Provide the (X, Y) coordinate of the cell's center where the given text is located.  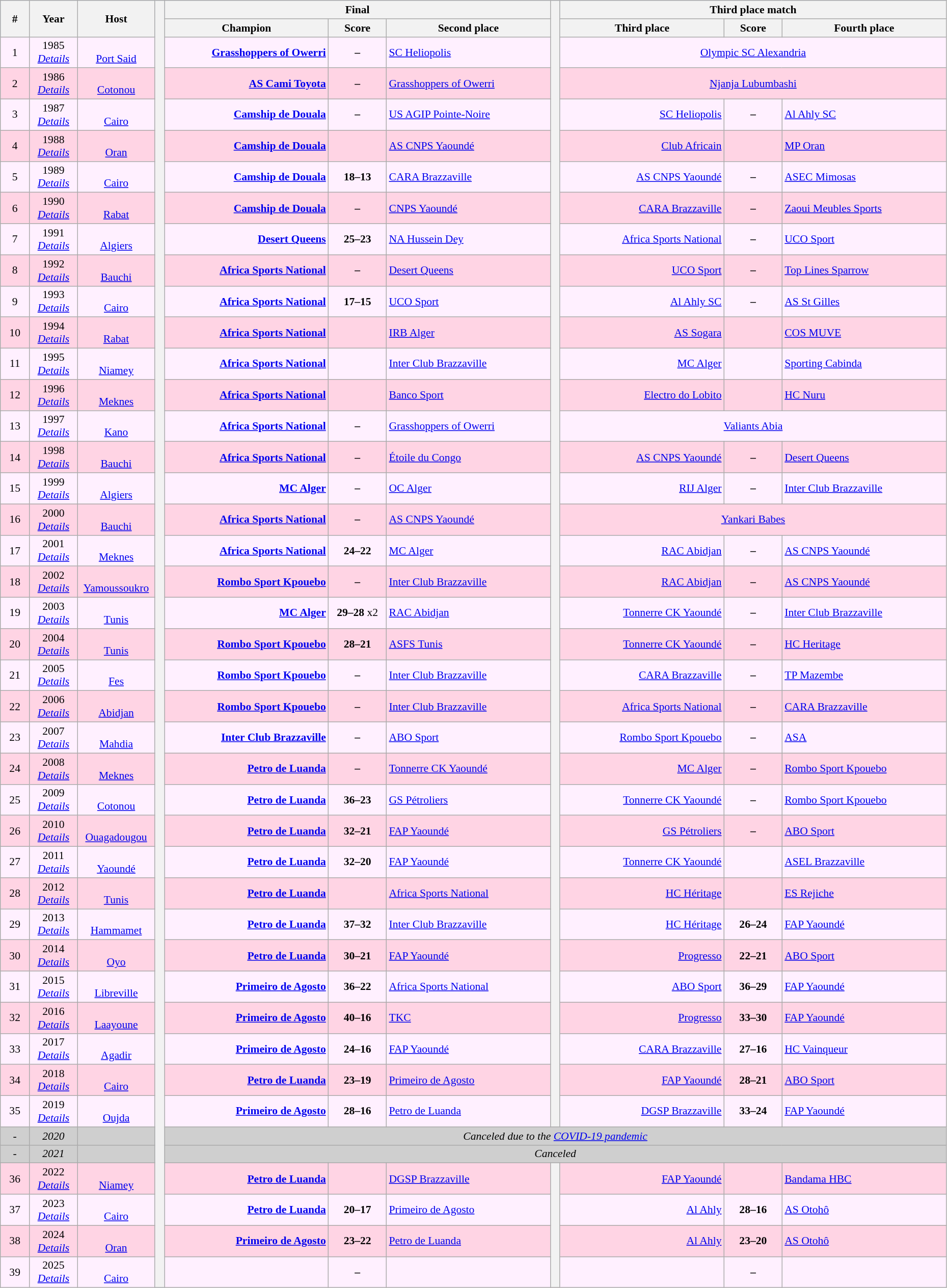
1987Details (54, 115)
37–32 (358, 924)
2002Details (54, 582)
2001Details (54, 550)
Sporting Cabinda (864, 364)
1993Details (54, 302)
14 (15, 458)
Fourth place (864, 28)
1995Details (54, 364)
2009Details (54, 800)
Electro do Lobito (642, 395)
Port Said (116, 52)
Abidjan (116, 706)
Year (54, 18)
ASEC Mimosas (864, 177)
IRB Alger (468, 333)
18–13 (358, 177)
ES Rejiche (864, 894)
Canceled due to the COVID-19 pandemic (555, 1136)
2018Details (54, 1080)
# (15, 18)
2017Details (54, 1049)
Canceled (555, 1154)
3 (15, 115)
19 (15, 613)
2024Details (54, 1241)
25–23 (358, 239)
2 (15, 84)
1988Details (54, 146)
4 (15, 146)
2023Details (54, 1210)
TP Mazembe (864, 676)
OC Alger (468, 488)
39 (15, 1272)
2021 (54, 1154)
1999Details (54, 488)
1991Details (54, 239)
Club Africain (642, 146)
2013Details (54, 924)
33–24 (753, 1112)
Njanja Lubumbashi (753, 84)
27 (15, 862)
16 (15, 520)
1986Details (54, 84)
2000Details (54, 520)
Host (116, 18)
RIJ Alger (642, 488)
36–29 (753, 986)
Final (358, 10)
Laayoune (116, 1018)
36–23 (358, 800)
20 (15, 644)
Third place match (753, 10)
28 (15, 894)
22 (15, 706)
36 (15, 1179)
37 (15, 1210)
Champion (247, 28)
20–17 (358, 1210)
Fes (116, 676)
US AGIP Pointe-Noire (468, 115)
26–24 (753, 924)
1996Details (54, 395)
13 (15, 426)
Banco Sport (468, 395)
Top Lines Sparrow (864, 270)
23–22 (358, 1241)
1994Details (54, 333)
30 (15, 956)
Mahdia (116, 738)
10 (15, 333)
24 (15, 768)
21 (15, 676)
Oujda (116, 1112)
1990Details (54, 208)
29 (15, 924)
38 (15, 1241)
Valiants Abia (753, 426)
ASA (864, 738)
1989Details (54, 177)
Étoile du Congo (468, 458)
2003Details (54, 613)
33 (15, 1049)
2007Details (54, 738)
TKC (468, 1018)
2005Details (54, 676)
2015Details (54, 986)
5 (15, 177)
Libreville (116, 986)
Ouagadougou (116, 831)
2004Details (54, 644)
7 (15, 239)
2022Details (54, 1179)
32–20 (358, 862)
Bandama HBC (864, 1179)
2025Details (54, 1272)
18 (15, 582)
17 (15, 550)
30–21 (358, 956)
Oyo (116, 956)
23 (15, 738)
Yaoundé (116, 862)
25 (15, 800)
Third place (642, 28)
2020 (54, 1136)
22–21 (753, 956)
2019Details (54, 1112)
Second place (468, 28)
COS MUVE (864, 333)
32–21 (358, 831)
AS St Gilles (864, 302)
17–15 (358, 302)
CNPS Yaoundé (468, 208)
6 (15, 208)
AS Sogara (642, 333)
35 (15, 1112)
33–30 (753, 1018)
8 (15, 270)
24–22 (358, 550)
HC Heritage (864, 644)
2006Details (54, 706)
26 (15, 831)
1992Details (54, 270)
1985Details (54, 52)
Yamoussoukro (116, 582)
Zaoui Meubles Sports (864, 208)
2008Details (54, 768)
2016Details (54, 1018)
2014Details (54, 956)
HC Nuru (864, 395)
31 (15, 986)
2010Details (54, 831)
9 (15, 302)
36–22 (358, 986)
Kano (116, 426)
34 (15, 1080)
40–16 (358, 1018)
1998Details (54, 458)
11 (15, 364)
24–16 (358, 1049)
MP Oran (864, 146)
AS Cami Toyota (247, 84)
2012Details (54, 894)
23–20 (753, 1241)
ASEL Brazzaville (864, 862)
Olympic SC Alexandria (753, 52)
2011Details (54, 862)
1 (15, 52)
29–28 x2 (358, 613)
Hammamet (116, 924)
ASFS Tunis (468, 644)
23–19 (358, 1080)
32 (15, 1018)
HC Vainqueur (864, 1049)
Agadir (116, 1049)
15 (15, 488)
1997Details (54, 426)
Yankari Babes (753, 520)
NA Hussein Dey (468, 239)
27–16 (753, 1049)
12 (15, 395)
